Detect which cell encompasses the target text, then output its [X, Y] center coordinate. 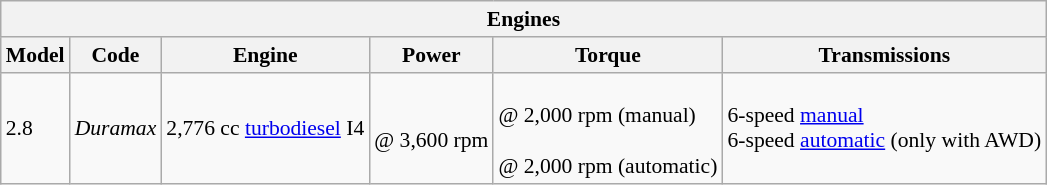
Duramax [116, 128]
Torque [608, 55]
@ 3,600 rpm [431, 128]
@ 2,000 rpm (manual)@ 2,000 rpm (automatic) [608, 128]
6-speed manual6-speed automatic (only with AWD) [884, 128]
Code [116, 55]
Model [36, 55]
Power [431, 55]
2.8 [36, 128]
Engines [524, 19]
Transmissions [884, 55]
2,776 cc turbodiesel I4 [265, 128]
Engine [265, 55]
